Find where the given text appears and provide that cell's center as (x, y) coordinate. 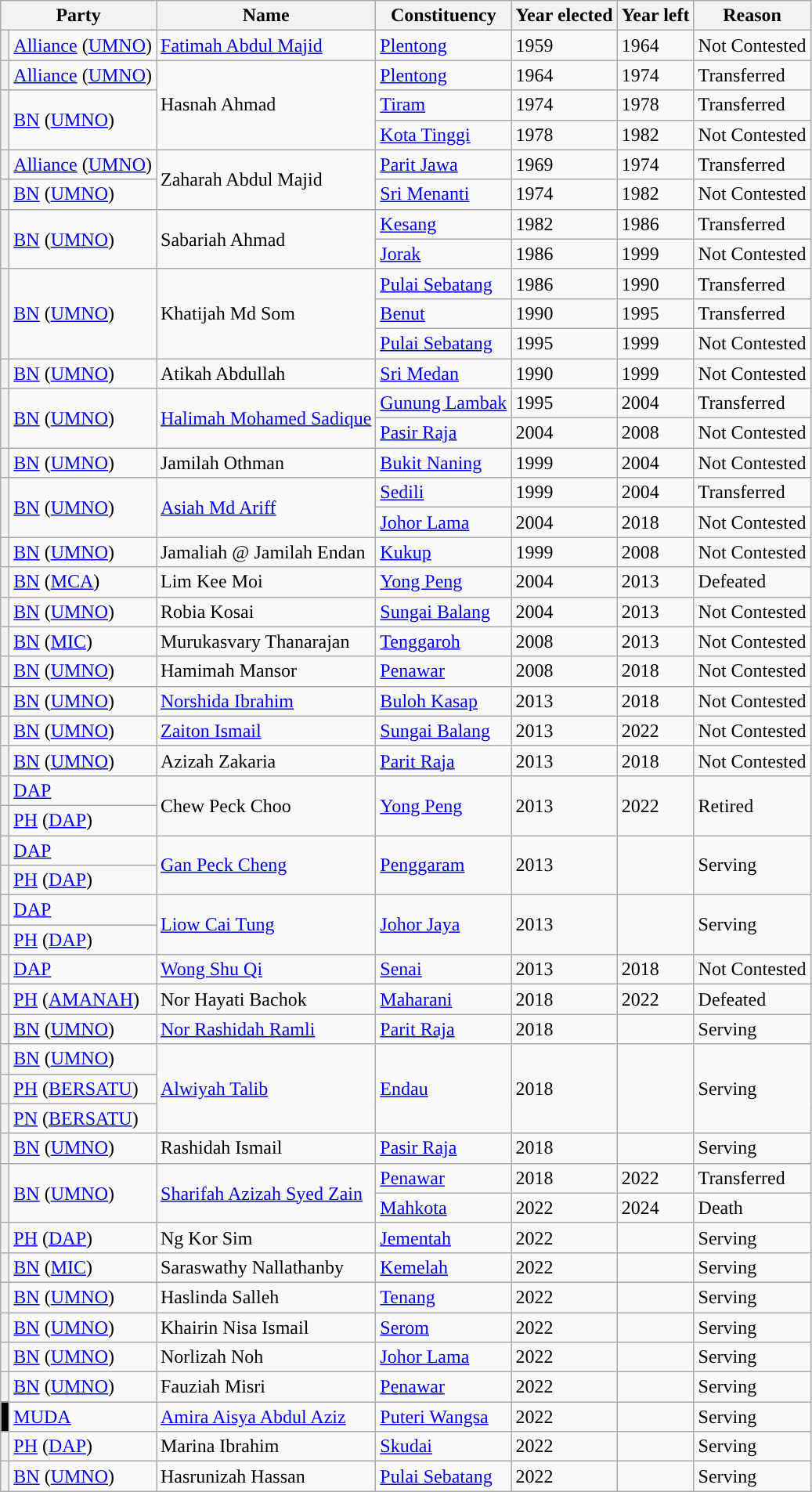
PH (BERSATU) (83, 1089)
Kesang (443, 224)
Haslinda Salleh (266, 1297)
Asiah Md Ariff (266, 508)
Gan Peck Cheng (266, 865)
Benut (443, 313)
Serom (443, 1328)
PN (BERSATU) (83, 1118)
Tenggaroh (443, 641)
Reason (752, 16)
Fatimah Abdul Majid (266, 45)
Year elected (564, 16)
Murukasvary Thanarajan (266, 641)
Atikah Abdullah (266, 374)
Sri Menanti (443, 194)
Zaiton Ismail (266, 731)
Sabariah Ahmad (266, 239)
PH (AMANAH) (83, 999)
Senai (443, 970)
Retired (752, 805)
Jamaliah @ Jamilah Endan (266, 552)
Lim Kee Moi (266, 582)
Penggaram (443, 865)
Kota Tinggi (443, 135)
Khatijah Md Som (266, 313)
Constituency (443, 16)
Rashidah Ismail (266, 1148)
Marina Ibrahim (266, 1447)
1969 (564, 164)
Bukit Naning (443, 463)
Halimah Mohamed Sadique (266, 418)
Khairin Nisa Ismail (266, 1328)
Norlizah Noh (266, 1357)
Hasrunizah Hassan (266, 1476)
Alwiyah Talib (266, 1089)
Jementah (443, 1237)
Wong Shu Qi (266, 970)
Robia Kosai (266, 612)
Saraswathy Nallathanby (266, 1267)
Tiram (443, 105)
Norshida Ibrahim (266, 701)
2024 (655, 1208)
Gunung Lambak (443, 403)
1959 (564, 45)
Year left (655, 16)
Kukup (443, 552)
Endau (443, 1089)
Sedili (443, 493)
Hasnah Ahmad (266, 105)
Liow Cai Tung (266, 925)
Party (78, 16)
Nor Rashidah Ramli (266, 1029)
Puteri Wangsa (443, 1417)
Amira Aisya Abdul Aziz (266, 1417)
Maharani (443, 999)
Zaharah Abdul Majid (266, 179)
Parit Jawa (443, 164)
MUDA (83, 1417)
Hamimah Mansor (266, 671)
Sri Medan (443, 374)
Sharifah Azizah Syed Zain (266, 1193)
Buloh Kasap (443, 701)
Skudai (443, 1447)
BN (MCA) (83, 582)
Jamilah Othman (266, 463)
Jorak (443, 254)
Name (266, 16)
Tenang (443, 1297)
Nor Hayati Bachok (266, 999)
Mahkota (443, 1208)
Kemelah (443, 1267)
Azizah Zakaria (266, 760)
Johor Jaya (443, 925)
Ng Kor Sim (266, 1237)
Fauziah Misri (266, 1387)
Chew Peck Choo (266, 805)
Death (752, 1208)
